Output the [X, Y] coordinate of the center of the cell containing the given text.  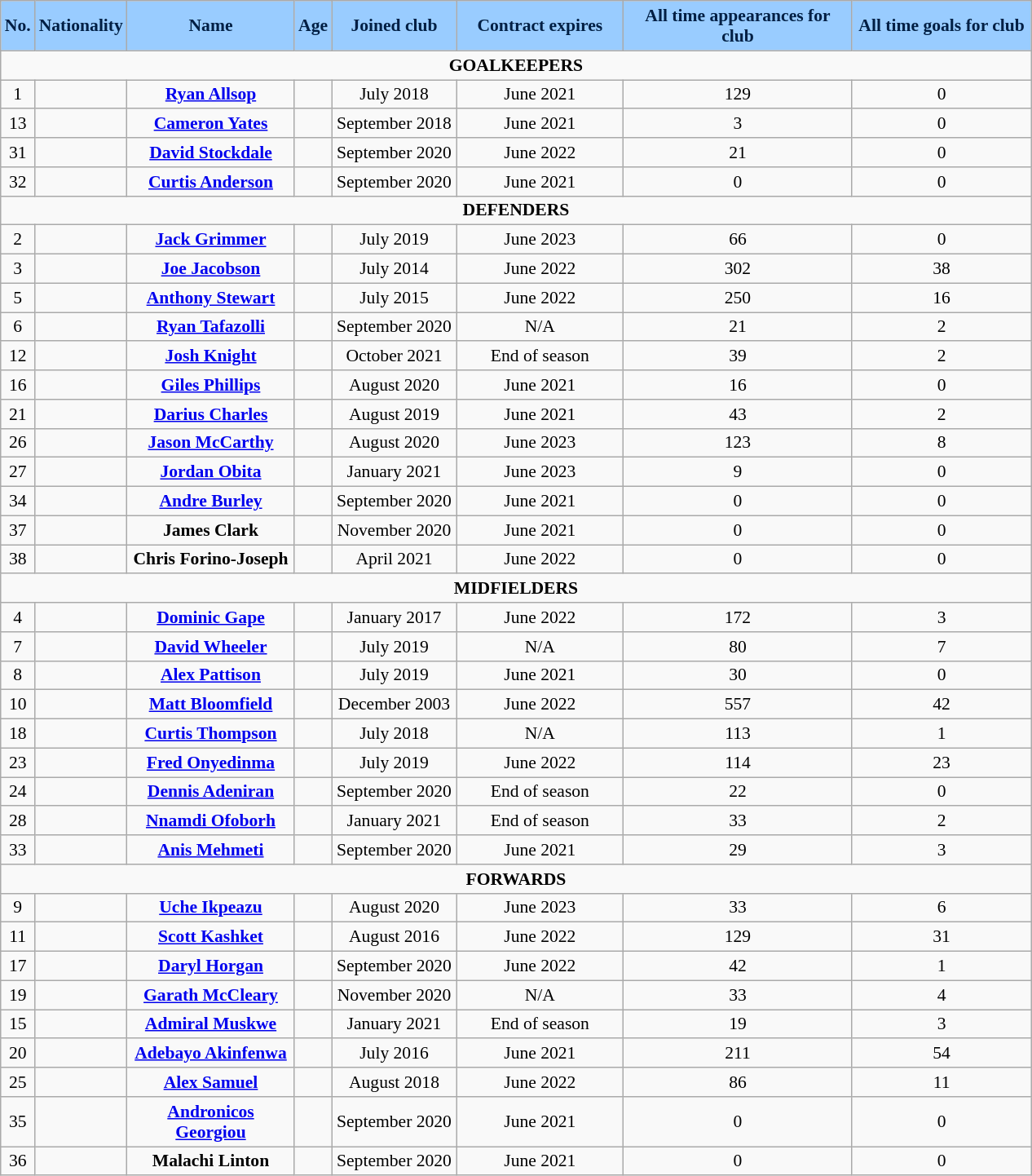
Adebayo Akinfenwa [210, 1054]
Ryan Tafazolli [210, 327]
25 [18, 1082]
Nnamdi Ofoborh [210, 821]
54 [942, 1054]
Curtis Anderson [210, 182]
MIDFIELDERS [516, 589]
Giles Phillips [210, 385]
Nationality [82, 26]
Garath McCleary [210, 995]
Uche Ikpeazu [210, 908]
Curtis Thompson [210, 734]
April 2021 [395, 559]
Age [313, 26]
211 [738, 1054]
17 [18, 966]
5 [18, 298]
No. [18, 26]
123 [738, 443]
July 2015 [395, 298]
Malachi Linton [210, 1161]
Anis Mehmeti [210, 850]
Dennis Adeniran [210, 792]
August 2019 [395, 414]
20 [18, 1054]
250 [738, 298]
July 2014 [395, 269]
29 [738, 850]
October 2021 [395, 356]
Dominic Gape [210, 617]
All time goals for club [942, 26]
Andronicos Georgiou [210, 1122]
David Stockdale [210, 153]
114 [738, 763]
32 [18, 182]
Admiral Muskwe [210, 1024]
12 [18, 356]
66 [738, 240]
Alex Pattison [210, 675]
37 [18, 530]
557 [738, 705]
36 [18, 1161]
August 2016 [395, 937]
30 [738, 675]
43 [738, 414]
172 [738, 617]
86 [738, 1082]
Joe Jacobson [210, 269]
39 [738, 356]
302 [738, 269]
Scott Kashket [210, 937]
13 [18, 124]
24 [18, 792]
Josh Knight [210, 356]
34 [18, 502]
Anthony Stewart [210, 298]
December 2003 [395, 705]
Chris Forino-Joseph [210, 559]
GOALKEEPERS [516, 65]
Jack Grimmer [210, 240]
35 [18, 1122]
David Wheeler [210, 647]
18 [18, 734]
James Clark [210, 530]
Andre Burley [210, 502]
Alex Samuel [210, 1082]
27 [18, 472]
FORWARDS [516, 879]
Contract expires [540, 26]
Jason McCarthy [210, 443]
August 2018 [395, 1082]
Fred Onyedinma [210, 763]
January 2017 [395, 617]
22 [738, 792]
Daryl Horgan [210, 966]
September 2018 [395, 124]
10 [18, 705]
Jordan Obita [210, 472]
15 [18, 1024]
Cameron Yates [210, 124]
Darius Charles [210, 414]
Ryan Allsop [210, 95]
July 2016 [395, 1054]
Joined club [395, 26]
80 [738, 647]
28 [18, 821]
DEFENDERS [516, 210]
Name [210, 26]
All time appearances for club [738, 26]
Matt Bloomfield [210, 705]
113 [738, 734]
26 [18, 443]
